Return the [X, Y] coordinate for the center point of the cell that contains the specified text.  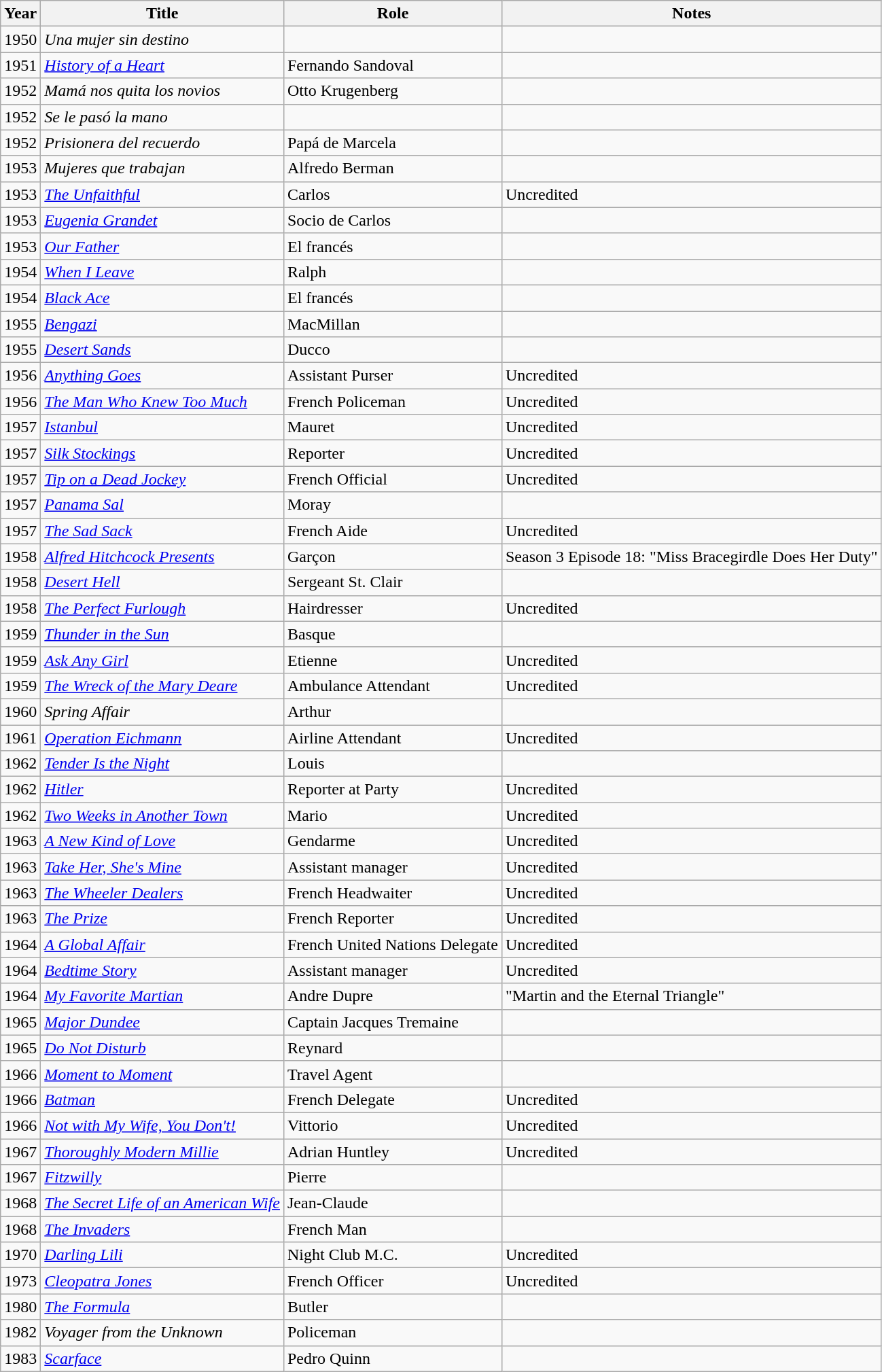
The Prize [162, 919]
A Global Affair [162, 945]
My Favorite Martian [162, 996]
Louis [393, 764]
Assistant Purser [393, 376]
Captain Jacques Tremaine [393, 1022]
Andre Dupre [393, 996]
Desert Hell [162, 582]
Mauret [393, 427]
Vittorio [393, 1125]
1970 [20, 1255]
Mamá nos quita los novios [162, 91]
Mario [393, 815]
French Aide [393, 531]
1980 [20, 1307]
Bengazi [162, 324]
Not with My Wife, You Don't! [162, 1125]
Ducco [393, 350]
Scarface [162, 1358]
Our Father [162, 246]
1960 [20, 711]
1951 [20, 65]
Fernando Sandoval [393, 65]
Voyager from the Unknown [162, 1333]
1961 [20, 737]
Season 3 Episode 18: "Miss Bracegirdle Does Her Duty" [692, 557]
1982 [20, 1333]
Ask Any Girl [162, 660]
Operation Eichmann [162, 737]
Thoroughly Modern Millie [162, 1152]
The Man Who Knew Too Much [162, 402]
Anything Goes [162, 376]
Moray [393, 505]
Ralph [393, 272]
Darling Lili [162, 1255]
The Secret Life of an American Wife [162, 1203]
Jean-Claude [393, 1203]
Cleopatra Jones [162, 1281]
Mujeres que trabajan [162, 169]
MacMillan [393, 324]
Tender Is the Night [162, 764]
Bedtime Story [162, 970]
"Martin and the Eternal Triangle" [692, 996]
Reporter [393, 453]
French United Nations Delegate [393, 945]
Adrian Huntley [393, 1152]
Year [20, 14]
Eugenia Grandet [162, 220]
Basque [393, 634]
1973 [20, 1281]
Silk Stockings [162, 453]
Do Not Disturb [162, 1048]
Take Her, She's Mine [162, 867]
Una mujer sin destino [162, 39]
Hairdresser [393, 608]
Spring Affair [162, 711]
Socio de Carlos [393, 220]
Tip on a Dead Jockey [162, 479]
French Man [393, 1229]
Carlos [393, 194]
The Wheeler Dealers [162, 893]
The Perfect Furlough [162, 608]
The Wreck of the Mary Deare [162, 686]
French Headwaiter [393, 893]
Two Weeks in Another Town [162, 815]
Alfredo Berman [393, 169]
Desert Sands [162, 350]
Otto Krugenberg [393, 91]
Moment to Moment [162, 1074]
Ambulance Attendant [393, 686]
Istanbul [162, 427]
History of a Heart [162, 65]
Reporter at Party [393, 790]
The Formula [162, 1307]
The Unfaithful [162, 194]
Arthur [393, 711]
Etienne [393, 660]
Travel Agent [393, 1074]
Role [393, 14]
Alfred Hitchcock Presents [162, 557]
1950 [20, 39]
A New Kind of Love [162, 841]
The Invaders [162, 1229]
The Sad Sack [162, 531]
Prisionera del recuerdo [162, 143]
French Policeman [393, 402]
Papá de Marcela [393, 143]
When I Leave [162, 272]
Major Dundee [162, 1022]
French Officer [393, 1281]
Garçon [393, 557]
Pedro Quinn [393, 1358]
Reynard [393, 1048]
Black Ace [162, 298]
Butler [393, 1307]
French Reporter [393, 919]
Hitler [162, 790]
1983 [20, 1358]
Gendarme [393, 841]
Batman [162, 1100]
Se le pasó la mano [162, 117]
Thunder in the Sun [162, 634]
Title [162, 14]
Pierre [393, 1178]
Sergeant St. Clair [393, 582]
French Delegate [393, 1100]
Panama Sal [162, 505]
Notes [692, 14]
Night Club M.C. [393, 1255]
Airline Attendant [393, 737]
Policeman [393, 1333]
French Official [393, 479]
Fitzwilly [162, 1178]
